Provide the (x, y) coordinate of the cell's center where the given text is located.  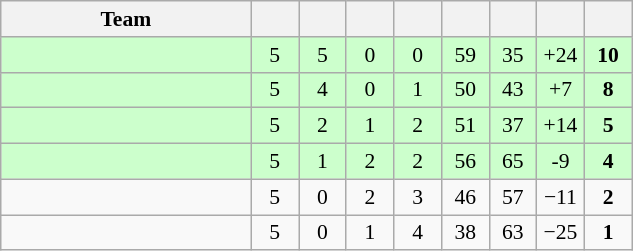
Team (126, 19)
+14 (561, 126)
-9 (561, 162)
−11 (561, 197)
50 (465, 90)
37 (513, 126)
10 (608, 55)
8 (608, 90)
51 (465, 126)
46 (465, 197)
43 (513, 90)
38 (465, 233)
35 (513, 55)
59 (465, 55)
+7 (561, 90)
56 (465, 162)
3 (418, 197)
65 (513, 162)
−25 (561, 233)
+24 (561, 55)
63 (513, 233)
57 (513, 197)
